Extract the (X, Y) coordinate from the center of the cell holding the provided text.  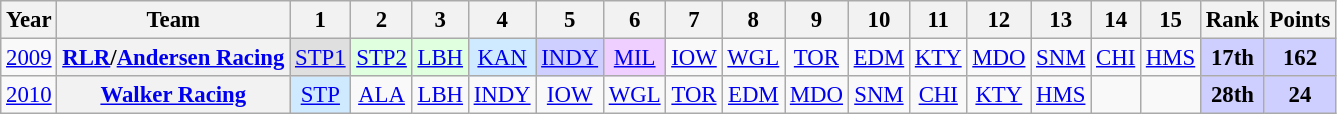
15 (1171, 20)
11 (938, 20)
162 (1300, 58)
2 (382, 20)
STP1 (320, 58)
Team (174, 20)
STP (320, 95)
STP2 (382, 58)
4 (502, 20)
MIL (634, 58)
Points (1300, 20)
9 (817, 20)
5 (570, 20)
ALA (382, 95)
Walker Racing (174, 95)
17th (1233, 58)
12 (999, 20)
3 (440, 20)
6 (634, 20)
7 (694, 20)
Year (29, 20)
28th (1233, 95)
24 (1300, 95)
KAN (502, 58)
RLR/Andersen Racing (174, 58)
10 (878, 20)
Rank (1233, 20)
2009 (29, 58)
14 (1116, 20)
8 (753, 20)
13 (1061, 20)
1 (320, 20)
2010 (29, 95)
